Return [X, Y] of the center of cell containing provided text 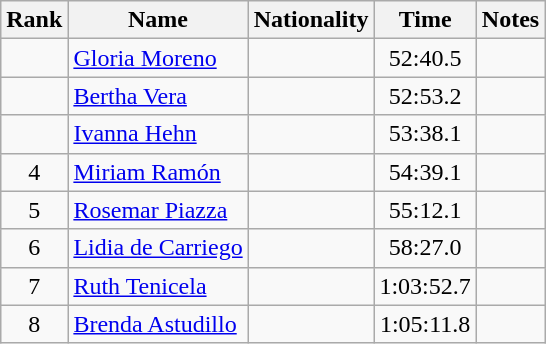
53:38.1 [425, 134]
Time [425, 20]
Lidia de Carriego [158, 248]
55:12.1 [425, 210]
7 [34, 286]
8 [34, 324]
Name [158, 20]
Gloria Moreno [158, 58]
6 [34, 248]
Brenda Astudillo [158, 324]
5 [34, 210]
Ruth Tenicela [158, 286]
Ivanna Hehn [158, 134]
4 [34, 172]
52:53.2 [425, 96]
Notes [510, 20]
Nationality [311, 20]
Miriam Ramón [158, 172]
Bertha Vera [158, 96]
52:40.5 [425, 58]
Rank [34, 20]
Rosemar Piazza [158, 210]
58:27.0 [425, 248]
54:39.1 [425, 172]
1:05:11.8 [425, 324]
1:03:52.7 [425, 286]
